Detect which cell encompasses the target text, then output its (X, Y) center coordinate. 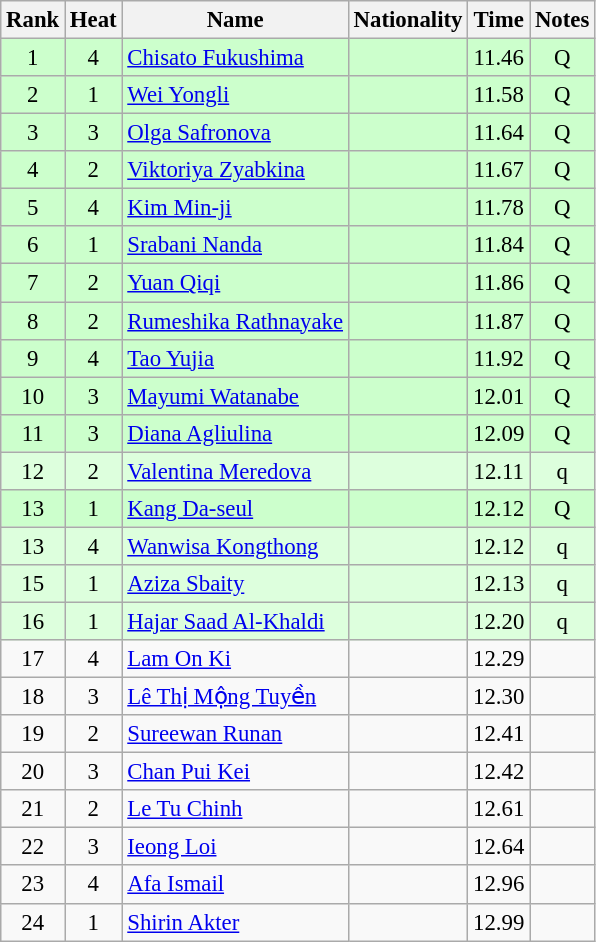
10 (33, 396)
Afa Ismail (235, 885)
Wei Yongli (235, 95)
20 (33, 772)
11.86 (499, 283)
Valentina Meredova (235, 471)
12.01 (499, 396)
23 (33, 885)
11.58 (499, 95)
11.67 (499, 170)
12.13 (499, 584)
11.92 (499, 358)
Heat (94, 20)
21 (33, 809)
Tao Yujia (235, 358)
11.78 (499, 208)
12 (33, 471)
Shirin Akter (235, 922)
Aziza Sbaity (235, 584)
Yuan Qiqi (235, 283)
5 (33, 208)
Mayumi Watanabe (235, 396)
Time (499, 20)
6 (33, 245)
12.20 (499, 621)
Srabani Nanda (235, 245)
11.46 (499, 58)
Hajar Saad Al-Khaldi (235, 621)
Rumeshika Rathnayake (235, 321)
Name (235, 20)
Wanwisa Kongthong (235, 546)
11 (33, 433)
17 (33, 659)
Kang Da-seul (235, 509)
22 (33, 847)
9 (33, 358)
Notes (562, 20)
11.87 (499, 321)
12.11 (499, 471)
Le Tu Chinh (235, 809)
24 (33, 922)
Chisato Fukushima (235, 58)
12.96 (499, 885)
8 (33, 321)
12.29 (499, 659)
Ieong Loi (235, 847)
Diana Agliulina (235, 433)
12.42 (499, 772)
Chan Pui Kei (235, 772)
18 (33, 697)
11.84 (499, 245)
Viktoriya Zyabkina (235, 170)
Kim Min-ji (235, 208)
19 (33, 734)
7 (33, 283)
12.99 (499, 922)
12.41 (499, 734)
12.61 (499, 809)
Lam On Ki (235, 659)
12.30 (499, 697)
11.64 (499, 133)
12.09 (499, 433)
12.64 (499, 847)
15 (33, 584)
Rank (33, 20)
Olga Safronova (235, 133)
Sureewan Runan (235, 734)
16 (33, 621)
Lê Thị Mộng Tuyền (235, 697)
Nationality (408, 20)
